Detect which cell encompasses the target text, then output its [X, Y] center coordinate. 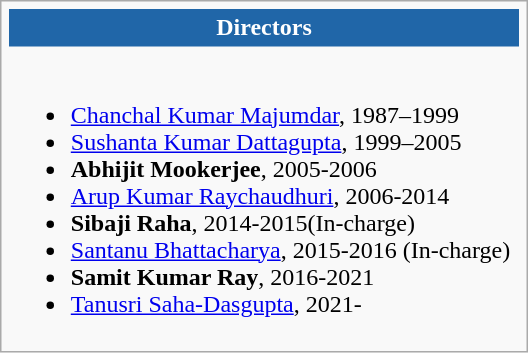
Directors [264, 28]
